Extract the [x, y] coordinate from the center of the cell holding the provided text.  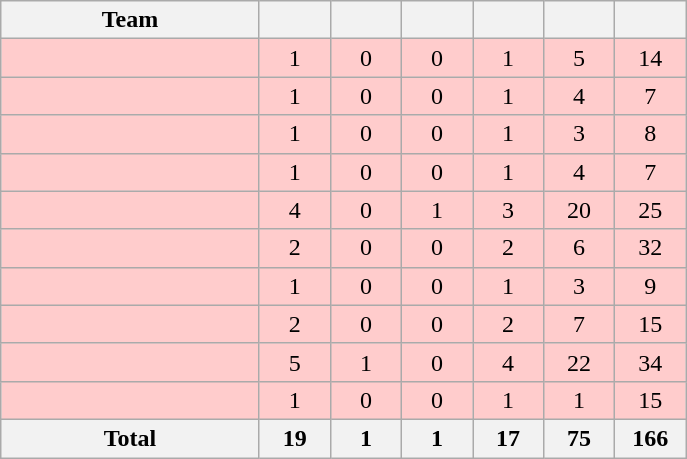
75 [580, 438]
17 [508, 438]
32 [650, 248]
6 [580, 248]
25 [650, 210]
34 [650, 362]
20 [580, 210]
166 [650, 438]
22 [580, 362]
8 [650, 134]
14 [650, 58]
Team [130, 20]
9 [650, 286]
Total [130, 438]
19 [294, 438]
